Output the [X, Y] coordinate of the center of the cell containing the given text.  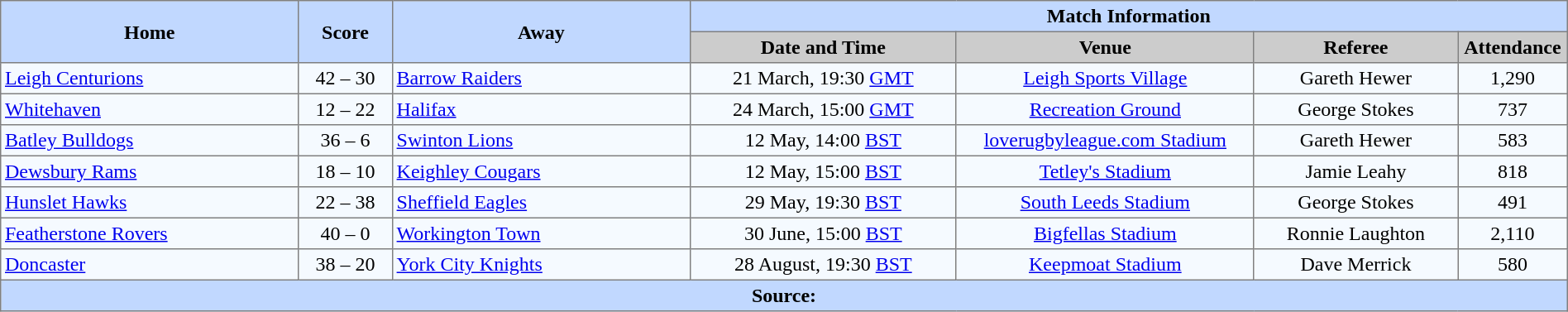
491 [1513, 203]
Date and Time [823, 47]
583 [1513, 141]
Keepmoat Stadium [1105, 265]
Barrow Raiders [541, 79]
Away [541, 31]
loverugbyleague.com Stadium [1105, 141]
12 May, 14:00 BST [823, 141]
Whitehaven [150, 109]
Hunslet Hawks [150, 203]
818 [1513, 171]
Dewsbury Rams [150, 171]
Dave Merrick [1355, 265]
Keighley Cougars [541, 171]
Venue [1105, 47]
Source: [784, 295]
Attendance [1513, 47]
Sheffield Eagles [541, 203]
1,290 [1513, 79]
737 [1513, 109]
29 May, 19:30 BST [823, 203]
Batley Bulldogs [150, 141]
Recreation Ground [1105, 109]
580 [1513, 265]
Swinton Lions [541, 141]
Match Information [1128, 17]
Score [346, 31]
2,110 [1513, 233]
Leigh Centurions [150, 79]
28 August, 19:30 BST [823, 265]
Workington Town [541, 233]
38 – 20 [346, 265]
Halifax [541, 109]
Bigfellas Stadium [1105, 233]
Jamie Leahy [1355, 171]
24 March, 15:00 GMT [823, 109]
36 – 6 [346, 141]
Leigh Sports Village [1105, 79]
Ronnie Laughton [1355, 233]
Tetley's Stadium [1105, 171]
12 – 22 [346, 109]
42 – 30 [346, 79]
12 May, 15:00 BST [823, 171]
21 March, 19:30 GMT [823, 79]
Featherstone Rovers [150, 233]
40 – 0 [346, 233]
18 – 10 [346, 171]
22 – 38 [346, 203]
Doncaster [150, 265]
Referee [1355, 47]
South Leeds Stadium [1105, 203]
30 June, 15:00 BST [823, 233]
Home [150, 31]
York City Knights [541, 265]
